Determine the (x, y) coordinate at the center of the cell enclosing the given text.  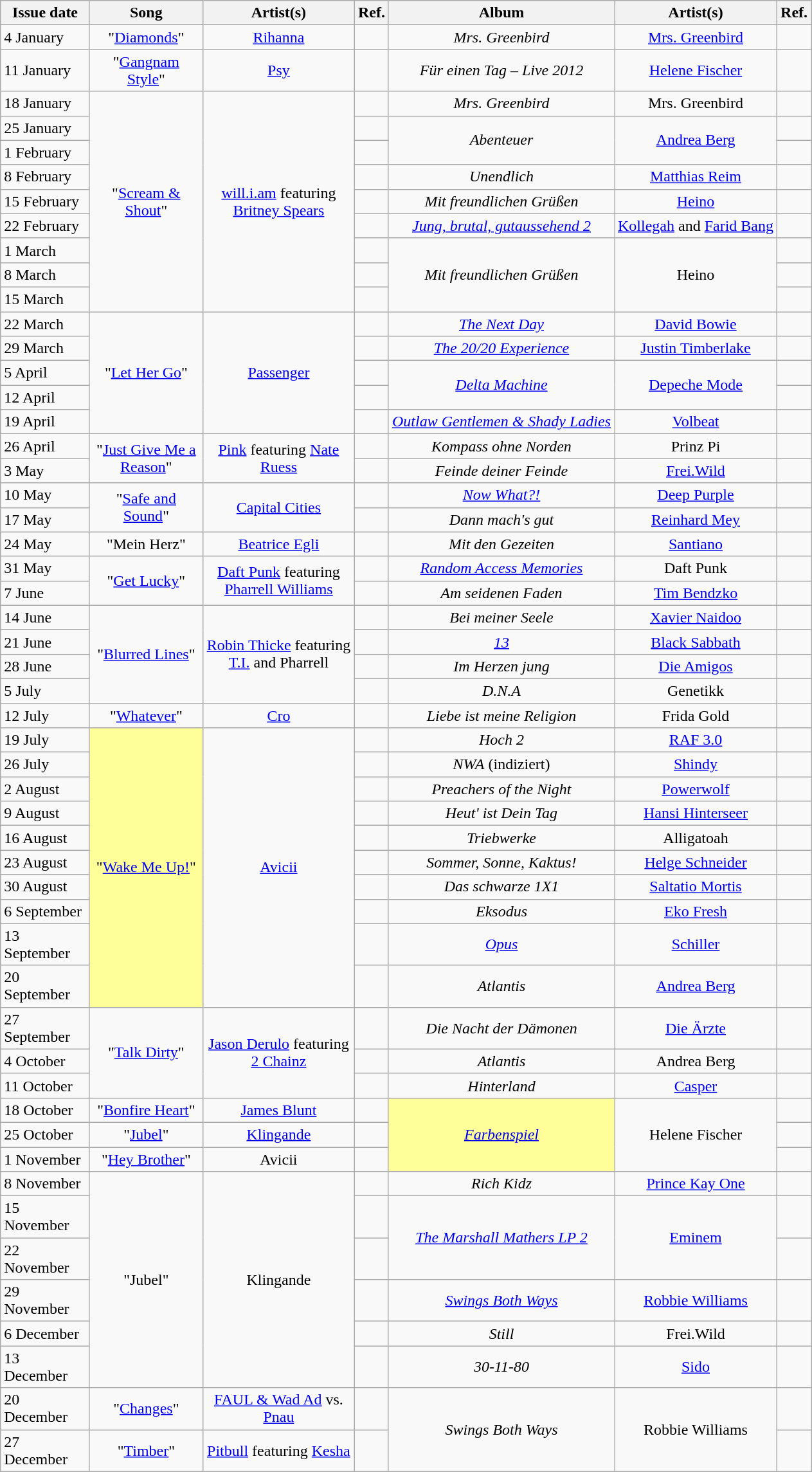
1 March (45, 250)
Preachers of the Night (501, 789)
Opus (501, 944)
NWA (indiziert) (501, 765)
Black Sabbath (696, 642)
Pitbull featuring Kesha (278, 1451)
"Timber" (146, 1451)
15 November (45, 1217)
Tim Bendzko (696, 593)
22 February (45, 226)
David Bowie (696, 323)
"Let Her Go" (146, 372)
"Talk Dirty" (146, 1052)
3 May (45, 471)
11 October (45, 1086)
8 February (45, 177)
6 September (45, 911)
Reinhard Mey (696, 520)
Song (146, 13)
Bei meiner Seele (501, 617)
"Gangnam Style" (146, 71)
Depeche Mode (696, 385)
Delta Machine (501, 385)
The Marshall Mathers LP 2 (501, 1238)
Heut' ist Dein Tag (501, 813)
Unendlich (501, 177)
FAUL & Wad Ad vs. Pnau (278, 1408)
"Mein Herz" (146, 544)
17 May (45, 520)
Album (501, 13)
Xavier Naidoo (696, 617)
Powerwolf (696, 789)
18 January (45, 104)
will.i.am featuring Britney Spears (278, 202)
Mit den Gezeiten (501, 544)
8 March (45, 275)
Saltatio Mortis (696, 887)
Jung, brutal, gutaussehend 2 (501, 226)
"Diamonds" (146, 37)
19 July (45, 740)
9 August (45, 813)
Das schwarze 1X1 (501, 887)
Issue date (45, 13)
Die Ärzte (696, 1028)
31 May (45, 568)
Farbenspiel (501, 1134)
Abenteuer (501, 140)
Justin Timberlake (696, 349)
"Whatever" (146, 716)
"Get Lucky" (146, 581)
The 20/20 Experience (501, 349)
Deep Purple (696, 495)
Capital Cities (278, 507)
Hinterland (501, 1086)
27 September (45, 1028)
Die Nacht der Dämonen (501, 1028)
Alligatoah (696, 838)
D.N.A (501, 691)
"Just Give Me a Reason" (146, 459)
25 January (45, 128)
15 March (45, 299)
26 July (45, 765)
Cro (278, 716)
19 April (45, 422)
13 (501, 642)
Kompass ohne Norden (501, 446)
13 December (45, 1367)
12 July (45, 716)
Still (501, 1334)
Hansi Hinterseer (696, 813)
Hoch 2 (501, 740)
15 February (45, 201)
12 April (45, 397)
29 November (45, 1300)
6 December (45, 1334)
Die Amigos (696, 666)
Jason Derulo featuring 2 Chainz (278, 1052)
"Hey Brother" (146, 1159)
22 March (45, 323)
Sommer, Sonne, Kaktus! (501, 862)
Matthias Reim (696, 177)
Kollegah and Farid Bang (696, 226)
Rihanna (278, 37)
Now What?! (501, 495)
RAF 3.0 (696, 740)
Sido (696, 1367)
Random Access Memories (501, 568)
Im Herzen jung (501, 666)
1 February (45, 152)
James Blunt (278, 1110)
20 December (45, 1408)
Für einen Tag – Live 2012 (501, 71)
Pink featuring Nate Ruess (278, 459)
29 March (45, 349)
Passenger (278, 372)
Volbeat (696, 422)
"Safe and Sound" (146, 507)
Prinz Pi (696, 446)
"Blurred Lines" (146, 654)
24 May (45, 544)
2 August (45, 789)
Am seidenen Faden (501, 593)
7 June (45, 593)
Shindy (696, 765)
Daft Punk (696, 568)
Feinde deiner Feinde (501, 471)
4 January (45, 37)
14 June (45, 617)
4 October (45, 1061)
30 August (45, 887)
25 October (45, 1134)
"Bonfire Heart" (146, 1110)
Helge Schneider (696, 862)
21 June (45, 642)
"Wake Me Up!" (146, 868)
Psy (278, 71)
26 April (45, 446)
Liebe ist meine Religion (501, 716)
16 August (45, 838)
18 October (45, 1110)
Daft Punk featuring Pharrell Williams (278, 581)
"Changes" (146, 1408)
10 May (45, 495)
Eksodus (501, 911)
20 September (45, 986)
Frida Gold (696, 716)
22 November (45, 1259)
8 November (45, 1184)
Beatrice Egli (278, 544)
"Scream & Shout" (146, 202)
Prince Kay One (696, 1184)
Genetikk (696, 691)
Santiano (696, 544)
Schiller (696, 944)
13 September (45, 944)
11 January (45, 71)
30-11-80 (501, 1367)
Robin Thicke featuring T.I. and Pharrell (278, 654)
Dann mach's gut (501, 520)
Rich Kidz (501, 1184)
Eko Fresh (696, 911)
Triebwerke (501, 838)
5 April (45, 373)
The Next Day (501, 323)
28 June (45, 666)
Outlaw Gentlemen & Shady Ladies (501, 422)
27 December (45, 1451)
1 November (45, 1159)
5 July (45, 691)
Casper (696, 1086)
23 August (45, 862)
Eminem (696, 1238)
